Find where the given text appears and provide that cell's center as [X, Y] coordinate. 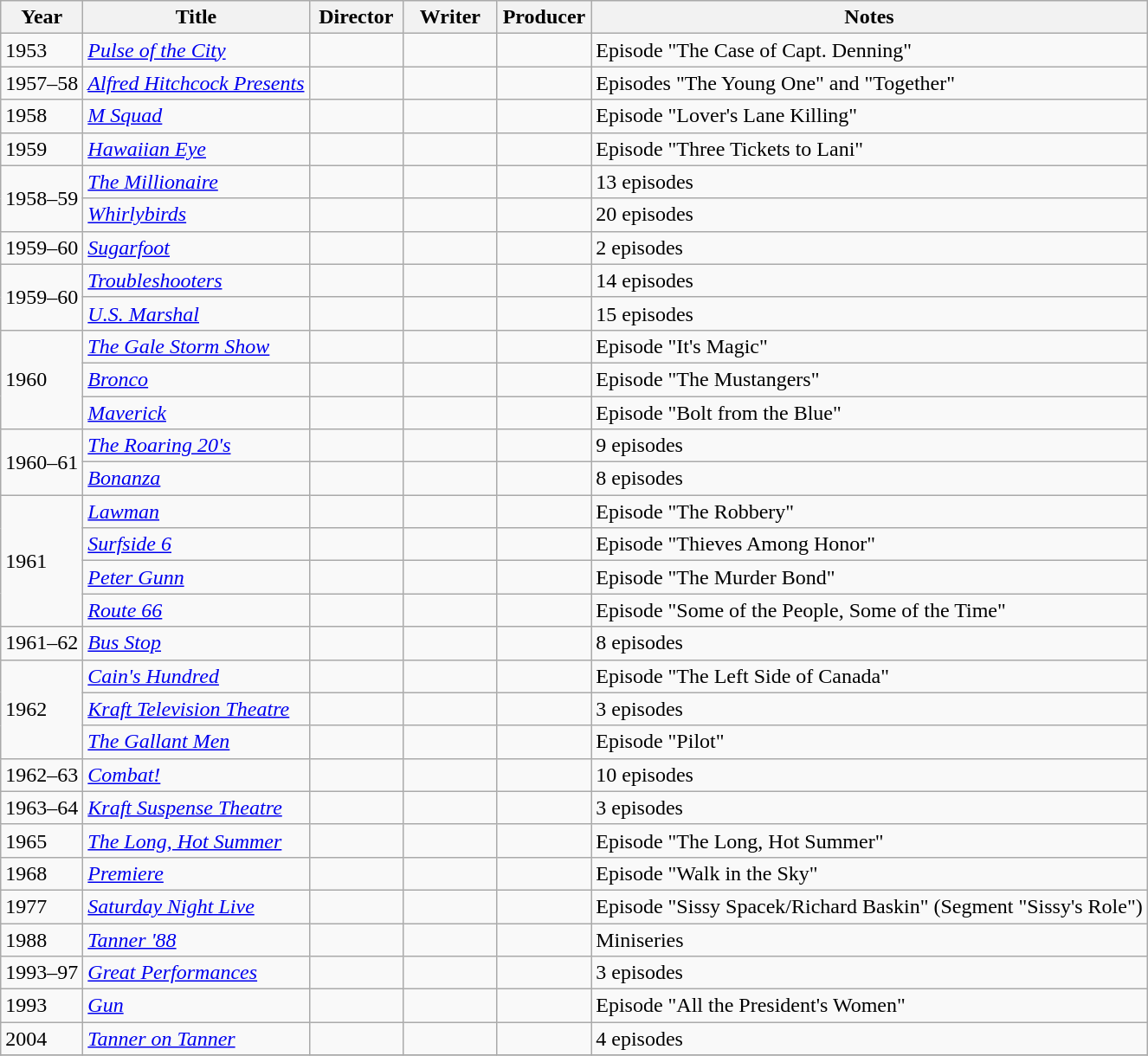
14 episodes [869, 280]
Gun [196, 1006]
Episode "Lover's Lane Killing" [869, 116]
Episode "The Mustangers" [869, 379]
Episode "The Robbery" [869, 512]
1961–62 [42, 643]
1958 [42, 116]
Year [42, 17]
2 episodes [869, 248]
Episode "The Case of Capt. Denning" [869, 50]
The Roaring 20's [196, 446]
Director [357, 17]
Miniseries [869, 939]
15 episodes [869, 313]
Route 66 [196, 610]
Whirlybirds [196, 215]
The Gale Storm Show [196, 346]
Episode "Thieves Among Honor" [869, 544]
1988 [42, 939]
1957–58 [42, 83]
M Squad [196, 116]
4 episodes [869, 1039]
Title [196, 17]
Episode "Sissy Spacek/Richard Baskin" (Segment "Sissy's Role") [869, 906]
Tanner '88 [196, 939]
1993 [42, 1006]
Sugarfoot [196, 248]
1962 [42, 709]
13 episodes [869, 182]
Episode "The Long, Hot Summer" [869, 840]
The Gallant Men [196, 742]
Episode "Three Tickets to Lani" [869, 149]
9 episodes [869, 446]
Bus Stop [196, 643]
Writer [450, 17]
Episode "All the President's Women" [869, 1006]
20 episodes [869, 215]
Maverick [196, 413]
1961 [42, 561]
1959 [42, 149]
1958–59 [42, 198]
10 episodes [869, 775]
The Long, Hot Summer [196, 840]
Episodes "The Young One" and "Together" [869, 83]
Episode "The Murder Bond" [869, 577]
1960–61 [42, 462]
Hawaiian Eye [196, 149]
1953 [42, 50]
Lawman [196, 512]
1963–64 [42, 808]
2004 [42, 1039]
1993–97 [42, 973]
Episode "Bolt from the Blue" [869, 413]
Episode "Pilot" [869, 742]
Surfside 6 [196, 544]
Episode "The Left Side of Canada" [869, 676]
Bronco [196, 379]
1962–63 [42, 775]
Episode "Walk in the Sky" [869, 873]
1968 [42, 873]
Premiere [196, 873]
Tanner on Tanner [196, 1039]
Saturday Night Live [196, 906]
Peter Gunn [196, 577]
Great Performances [196, 973]
The Millionaire [196, 182]
1965 [42, 840]
Producer [544, 17]
Pulse of the City [196, 50]
Kraft Suspense Theatre [196, 808]
Bonanza [196, 479]
Troubleshooters [196, 280]
U.S. Marshal [196, 313]
1977 [42, 906]
Alfred Hitchcock Presents [196, 83]
Cain's Hundred [196, 676]
Episode "Some of the People, Some of the Time" [869, 610]
1960 [42, 379]
Episode "It's Magic" [869, 346]
Combat! [196, 775]
Kraft Television Theatre [196, 709]
Notes [869, 17]
